Locate the cell with the specified text and output its (X, Y) center coordinate. 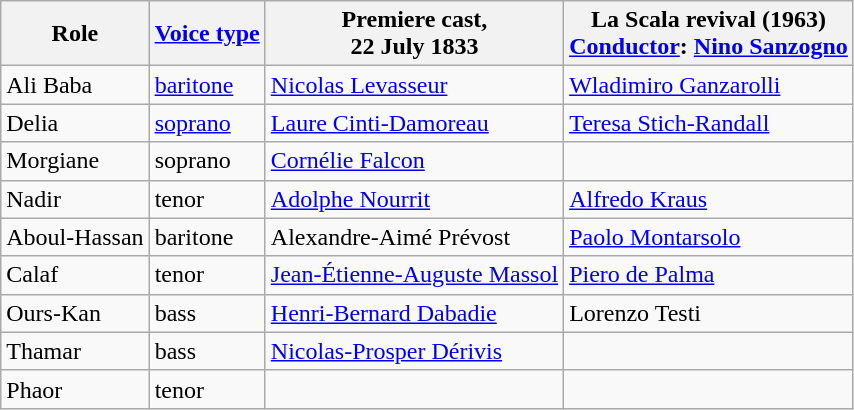
Laure Cinti-Damoreau (414, 123)
Jean-Étienne-Auguste Massol (414, 275)
Adolphe Nourrit (414, 199)
Morgiane (75, 161)
Cornélie Falcon (414, 161)
Ours-Kan (75, 313)
Nadir (75, 199)
Thamar (75, 351)
Nicolas Levasseur (414, 85)
Nicolas-Prosper Dérivis (414, 351)
Alexandre-Aimé Prévost (414, 237)
Premiere cast,22 July 1833 (414, 34)
Henri-Bernard Dabadie (414, 313)
Aboul-Hassan (75, 237)
Lorenzo Testi (709, 313)
Calaf (75, 275)
Wladimiro Ganzarolli (709, 85)
Paolo Montarsolo (709, 237)
Delia (75, 123)
Phaor (75, 389)
Voice type (207, 34)
Teresa Stich-Randall (709, 123)
La Scala revival (1963)Conductor: Nino Sanzogno (709, 34)
Piero de Palma (709, 275)
Role (75, 34)
Ali Baba (75, 85)
Alfredo Kraus (709, 199)
